Locate the cell with the specified text and output its (x, y) center coordinate. 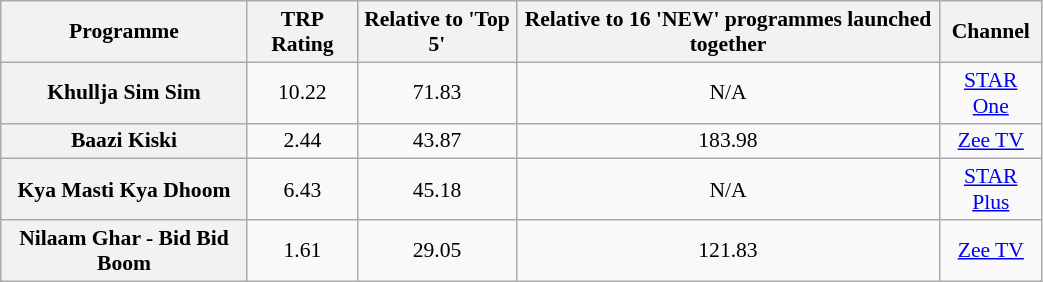
Relative to 16 'NEW' programmes launched together (728, 32)
Relative to 'Top 5' (436, 32)
29.05 (436, 250)
43.87 (436, 141)
STAR One (992, 92)
1.61 (302, 250)
2.44 (302, 141)
Baazi Kiski (124, 141)
Nilaam Ghar - Bid Bid Boom (124, 250)
6.43 (302, 190)
STAR Plus (992, 190)
45.18 (436, 190)
Programme (124, 32)
71.83 (436, 92)
Khullja Sim Sim (124, 92)
10.22 (302, 92)
TRP Rating (302, 32)
183.98 (728, 141)
Kya Masti Kya Dhoom (124, 190)
Channel (992, 32)
121.83 (728, 250)
